Output the (x, y) coordinate of the center of the cell containing the given text.  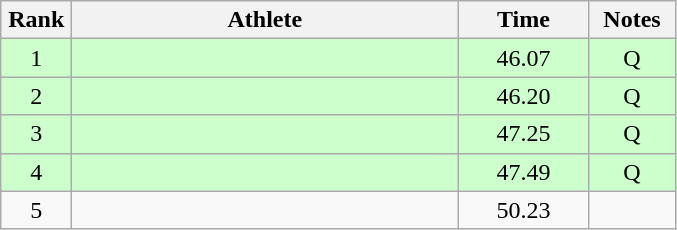
1 (36, 58)
46.07 (524, 58)
50.23 (524, 210)
4 (36, 172)
47.25 (524, 134)
Notes (632, 20)
3 (36, 134)
Time (524, 20)
5 (36, 210)
47.49 (524, 172)
2 (36, 96)
Athlete (265, 20)
46.20 (524, 96)
Rank (36, 20)
